Extract the [X, Y] coordinate from the center of the cell holding the provided text.  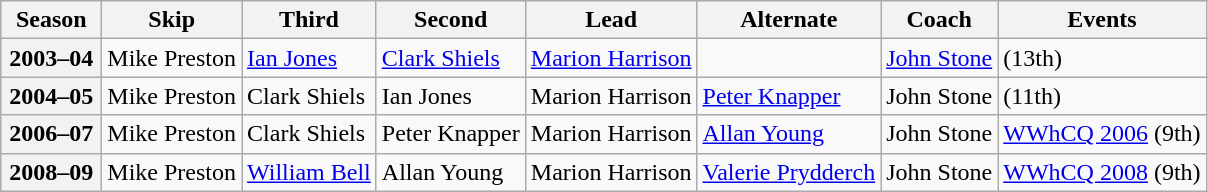
2003–04 [52, 58]
Valerie Prydderch [789, 172]
2008–09 [52, 172]
Skip [172, 20]
William Bell [310, 172]
Second [450, 20]
(11th) [1102, 96]
WWhCQ 2008 (9th) [1102, 172]
Third [310, 20]
Lead [611, 20]
WWhCQ 2006 (9th) [1102, 134]
2006–07 [52, 134]
Alternate [789, 20]
(13th) [1102, 58]
Season [52, 20]
Coach [940, 20]
2004–05 [52, 96]
Events [1102, 20]
